Capture the cell that displays the provided text and extract its (x, y) central coordinate. 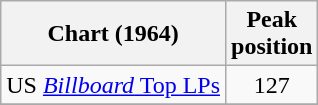
US Billboard Top LPs (114, 85)
Chart (1964) (114, 34)
Peakposition (272, 34)
127 (272, 85)
